Output the [x, y] coordinate of the center of the cell containing the given text.  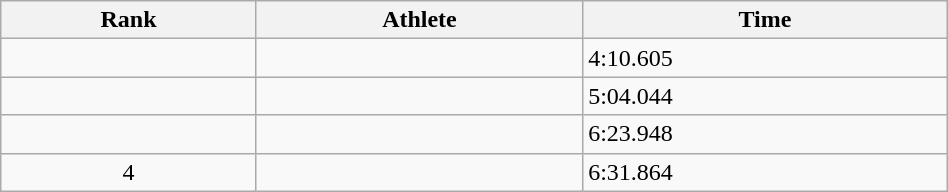
Athlete [419, 20]
Time [766, 20]
4:10.605 [766, 58]
6:23.948 [766, 134]
Rank [129, 20]
6:31.864 [766, 172]
5:04.044 [766, 96]
4 [129, 172]
